Detect which cell encompasses the target text, then output its (x, y) center coordinate. 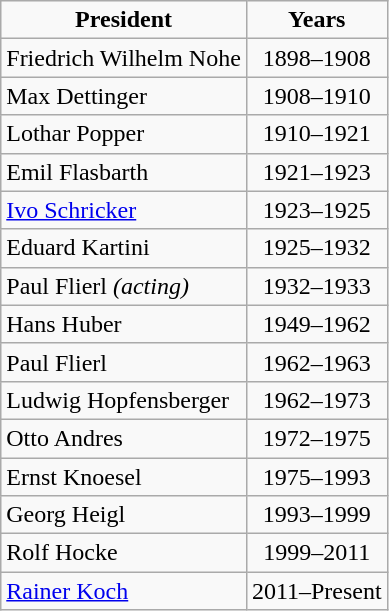
Georg Heigl (124, 515)
1925–1932 (316, 248)
Paul Flierl (124, 362)
1898–1908 (316, 58)
1999–2011 (316, 553)
Emil Flasbarth (124, 172)
Max Dettinger (124, 96)
1975–1993 (316, 477)
1962–1973 (316, 400)
1923–1925 (316, 210)
Eduard Kartini (124, 248)
Friedrich Wilhelm Nohe (124, 58)
Ludwig Hopfensberger (124, 400)
Rolf Hocke (124, 553)
1972–1975 (316, 438)
1910–1921 (316, 134)
1921–1923 (316, 172)
1932–1933 (316, 286)
Ernst Knoesel (124, 477)
Hans Huber (124, 324)
Years (316, 20)
2011–Present (316, 591)
President (124, 20)
1949–1962 (316, 324)
1962–1963 (316, 362)
Paul Flierl (acting) (124, 286)
Rainer Koch (124, 591)
1908–1910 (316, 96)
Ivo Schricker (124, 210)
Otto Andres (124, 438)
Lothar Popper (124, 134)
1993–1999 (316, 515)
